Pinpoint the cell where the given text exists, returning its (X, Y) midpoint coordinate. 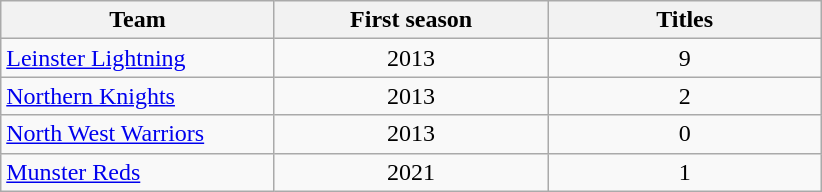
Northern Knights (138, 96)
Team (138, 20)
First season (411, 20)
9 (685, 58)
0 (685, 134)
1 (685, 172)
Leinster Lightning (138, 58)
North West Warriors (138, 134)
2 (685, 96)
Munster Reds (138, 172)
Titles (685, 20)
2021 (411, 172)
